Determine the [X, Y] coordinate at the center of the cell enclosing the given text.  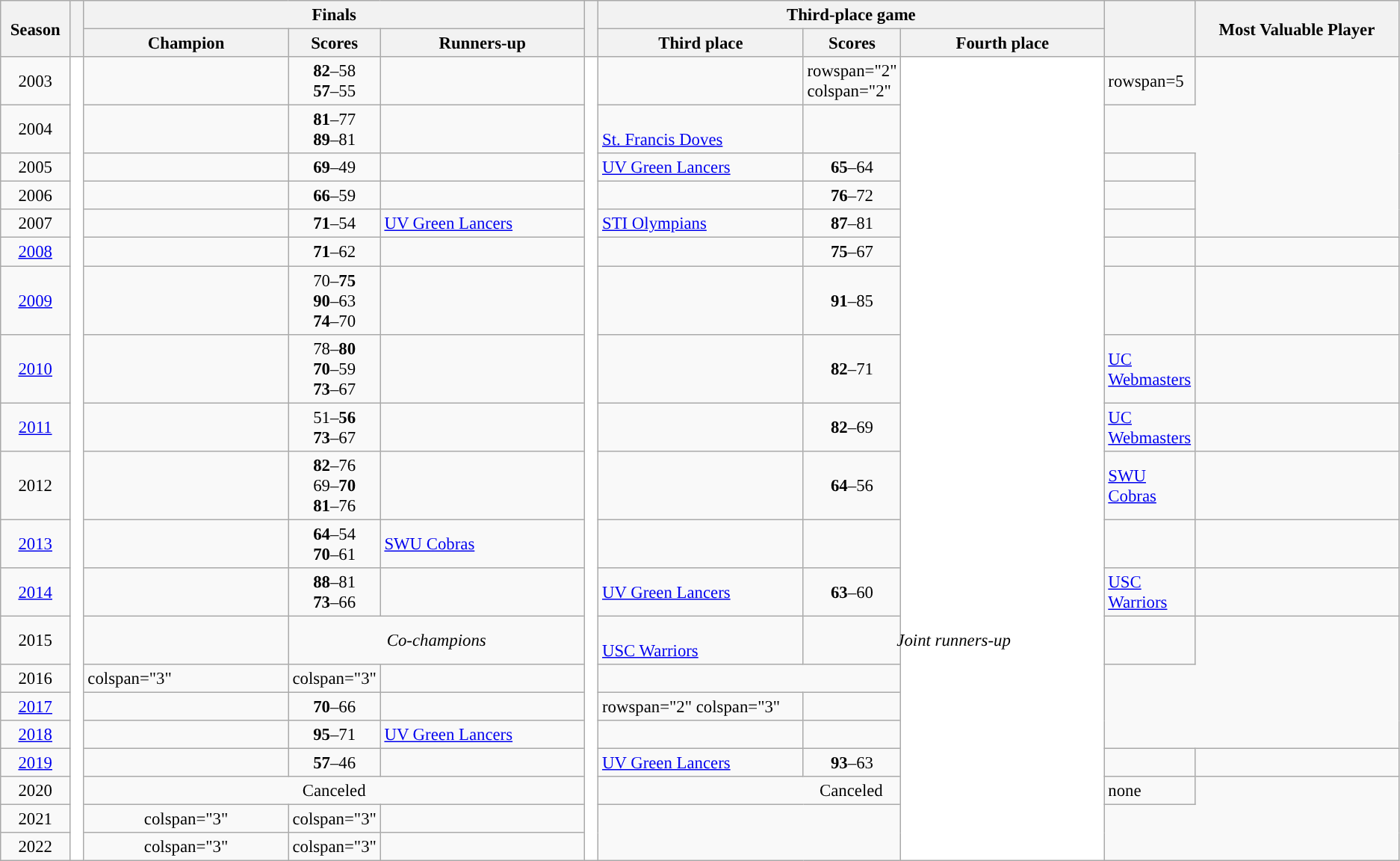
rowspan="2" colspan="3" [701, 706]
Season [36, 28]
STI Olympians [701, 223]
2015 [36, 640]
Champion [186, 43]
Joint runners-up [953, 640]
2003 [36, 81]
66–59 [335, 196]
Co-champions [436, 640]
2019 [36, 763]
2010 [36, 368]
88–8173–66 [335, 592]
70–7590–6374–70 [335, 300]
71–54 [335, 223]
63–60 [852, 592]
64–5470–61 [335, 544]
75–67 [852, 252]
2008 [36, 252]
65–64 [852, 167]
Fourth place [1003, 43]
Finals [334, 15]
2007 [36, 223]
51–5673–67 [335, 428]
none [1149, 791]
93–63 [852, 763]
2016 [36, 679]
rowspan=5 [1149, 81]
78–8070–5973–67 [335, 368]
Most Valuable Player [1297, 28]
Third place [701, 43]
2020 [36, 791]
82–7669–7081–76 [335, 485]
2021 [36, 819]
64–56 [852, 485]
57–46 [335, 763]
St. Francis Doves [701, 130]
91–85 [852, 300]
69–49 [335, 167]
82–5857–55 [335, 81]
2018 [36, 735]
2017 [36, 706]
82–69 [852, 428]
87–81 [852, 223]
2005 [36, 167]
2011 [36, 428]
2009 [36, 300]
82–71 [852, 368]
2004 [36, 130]
81–7789–81 [335, 130]
70–66 [335, 706]
95–71 [335, 735]
2012 [36, 485]
rowspan="2" colspan="2" [852, 81]
2014 [36, 592]
2013 [36, 544]
Runners-up [483, 43]
76–72 [852, 196]
Third-place game [852, 15]
2022 [36, 847]
71–62 [335, 252]
2006 [36, 196]
